Capture the cell that displays the provided text and extract its (x, y) central coordinate. 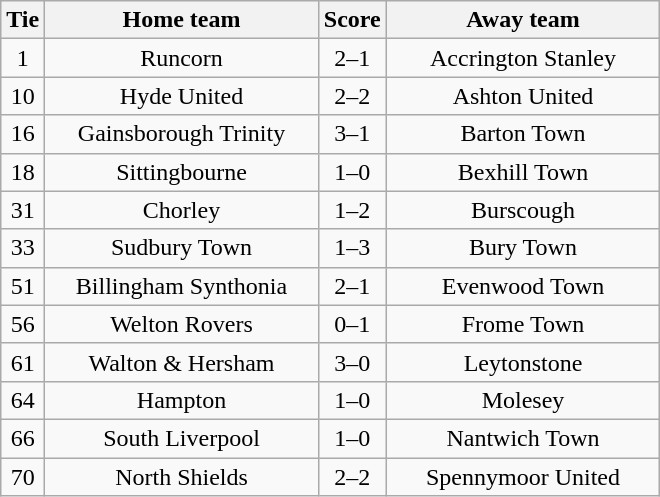
Nantwich Town (523, 438)
Spennymoor United (523, 477)
Sittingbourne (182, 172)
70 (23, 477)
56 (23, 324)
Walton & Hersham (182, 362)
Score (352, 20)
1–3 (352, 248)
3–0 (352, 362)
18 (23, 172)
Molesey (523, 400)
Evenwood Town (523, 286)
10 (23, 96)
Welton Rovers (182, 324)
Tie (23, 20)
61 (23, 362)
33 (23, 248)
Bury Town (523, 248)
Away team (523, 20)
Hyde United (182, 96)
Ashton United (523, 96)
Accrington Stanley (523, 58)
Barton Town (523, 134)
64 (23, 400)
Home team (182, 20)
31 (23, 210)
1–2 (352, 210)
0–1 (352, 324)
South Liverpool (182, 438)
Burscough (523, 210)
Hampton (182, 400)
Bexhill Town (523, 172)
51 (23, 286)
Frome Town (523, 324)
66 (23, 438)
Leytonstone (523, 362)
16 (23, 134)
Gainsborough Trinity (182, 134)
Runcorn (182, 58)
Sudbury Town (182, 248)
Billingham Synthonia (182, 286)
North Shields (182, 477)
3–1 (352, 134)
Chorley (182, 210)
1 (23, 58)
